Capture the cell that displays the provided text and extract its (x, y) central coordinate. 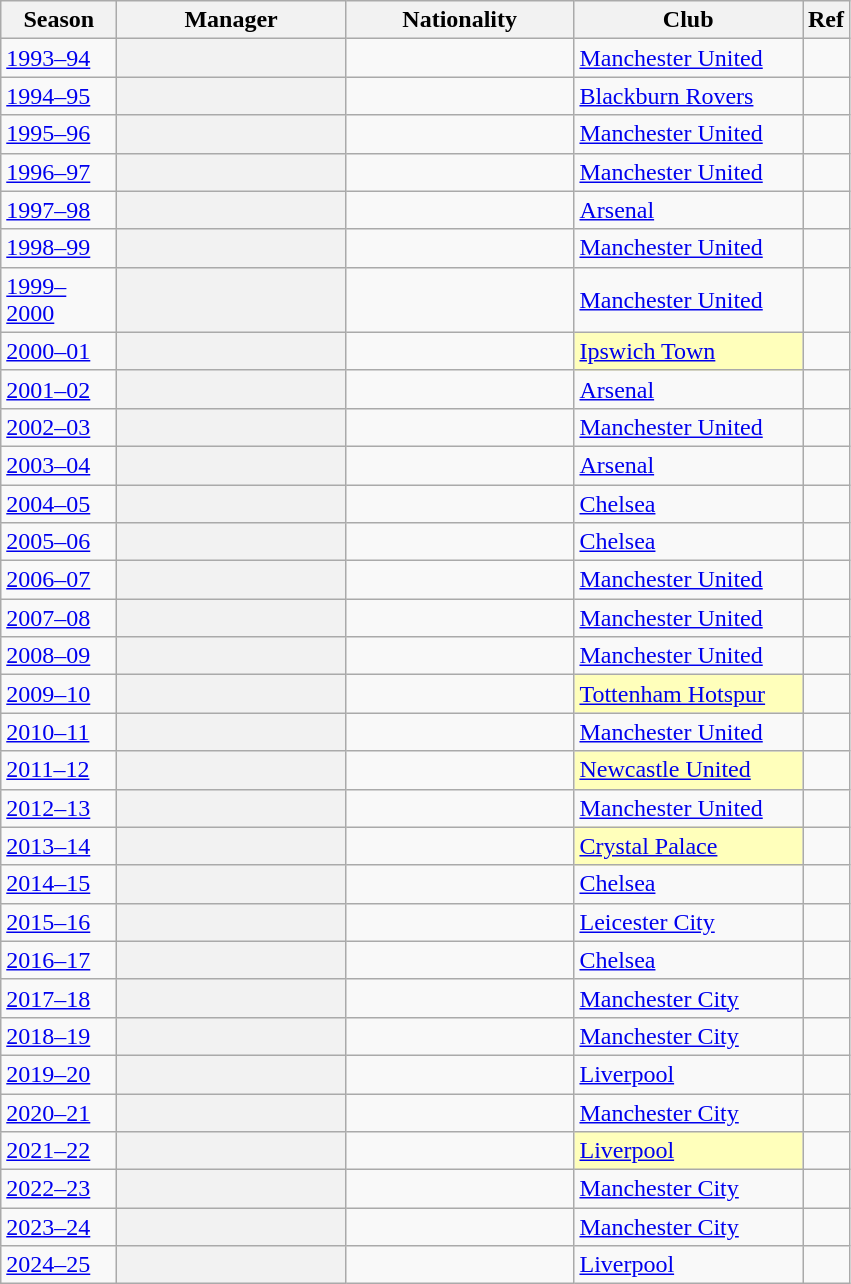
2002–03 (59, 427)
1995–96 (59, 134)
2000–01 (59, 351)
Ipswich Town (688, 351)
2013–14 (59, 846)
1999–2000 (59, 300)
2022–23 (59, 1189)
2010–11 (59, 732)
Manager (232, 20)
2009–10 (59, 694)
2014–15 (59, 884)
2017–18 (59, 998)
Newcastle United (688, 770)
2020–21 (59, 1113)
1993–94 (59, 58)
2023–24 (59, 1227)
Nationality (460, 20)
2008–09 (59, 656)
2018–19 (59, 1036)
Leicester City (688, 922)
2001–02 (59, 389)
2015–16 (59, 922)
2019–20 (59, 1074)
2006–07 (59, 580)
2024–25 (59, 1265)
Crystal Palace (688, 846)
2016–17 (59, 960)
Tottenham Hotspur (688, 694)
1997–98 (59, 210)
2007–08 (59, 618)
2005–06 (59, 542)
Blackburn Rovers (688, 96)
2003–04 (59, 465)
Season (59, 20)
2012–13 (59, 808)
2011–12 (59, 770)
1996–97 (59, 172)
Club (688, 20)
Ref (826, 20)
2021–22 (59, 1151)
1994–95 (59, 96)
1998–99 (59, 248)
2004–05 (59, 503)
